Output the (x, y) coordinate of the center of the cell containing the given text.  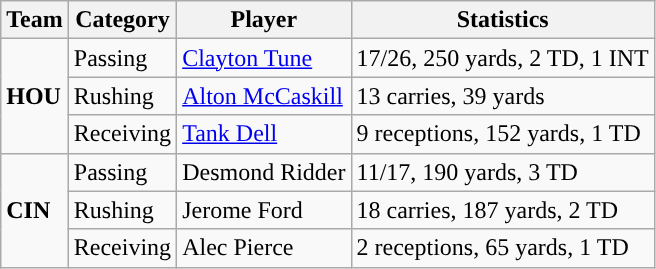
13 carries, 39 yards (502, 96)
17/26, 250 yards, 2 TD, 1 INT (502, 58)
9 receptions, 152 yards, 1 TD (502, 134)
Clayton Tune (264, 58)
Player (264, 20)
11/17, 190 yards, 3 TD (502, 172)
Category (122, 20)
2 receptions, 65 yards, 1 TD (502, 248)
Jerome Ford (264, 210)
Statistics (502, 20)
HOU (35, 96)
Tank Dell (264, 134)
18 carries, 187 yards, 2 TD (502, 210)
Desmond Ridder (264, 172)
CIN (35, 210)
Alton McCaskill (264, 96)
Team (35, 20)
Alec Pierce (264, 248)
